From the cell containing the given text, extract its center point as (X, Y) coordinate. 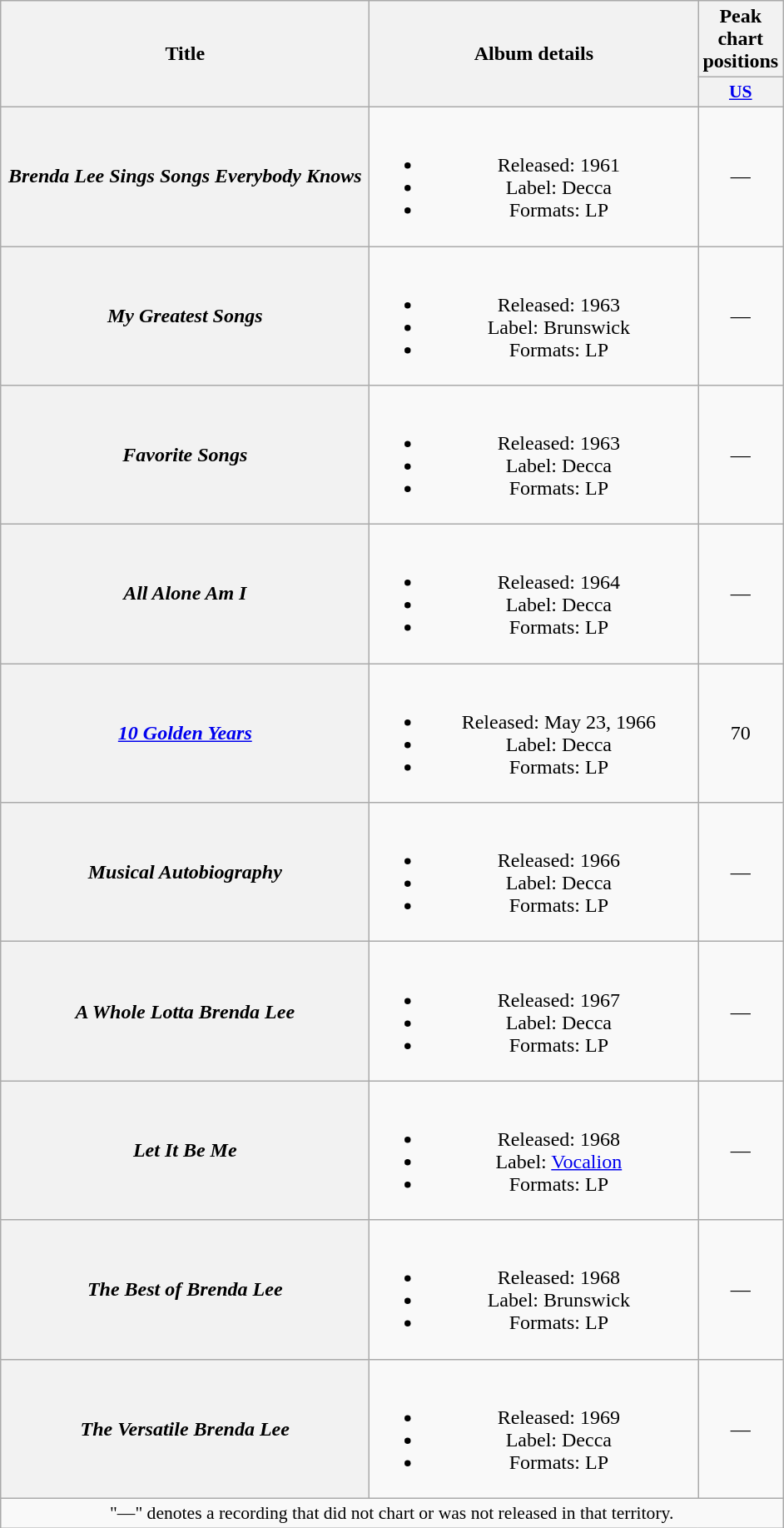
"—" denotes a recording that did not chart or was not released in that territory. (392, 1513)
Musical Autobiography (185, 873)
Released: 1969Label: DeccaFormats: LP (534, 1429)
Released: 1968Label: BrunswickFormats: LP (534, 1289)
Peakchartpositions (741, 39)
Released: 1967Label: DeccaFormats: LP (534, 1011)
Title (185, 54)
70 (741, 733)
The Best of Brenda Lee (185, 1289)
Album details (534, 54)
All Alone Am I (185, 595)
Released: 1968Label: VocalionFormats: LP (534, 1151)
Released: 1963Label: BrunswickFormats: LP (534, 316)
Favorite Songs (185, 455)
Released: 1961Label: DeccaFormats: LP (534, 177)
Released: 1964Label: DeccaFormats: LP (534, 595)
My Greatest Songs (185, 316)
Released: 1963Label: DeccaFormats: LP (534, 455)
Released: May 23, 1966Label: DeccaFormats: LP (534, 733)
10 Golden Years (185, 733)
Brenda Lee Sings Songs Everybody Knows (185, 177)
Let It Be Me (185, 1151)
US (741, 92)
Released: 1966Label: DeccaFormats: LP (534, 873)
The Versatile Brenda Lee (185, 1429)
A Whole Lotta Brenda Lee (185, 1011)
